Output the (x, y) coordinate of the center of the cell containing the given text.  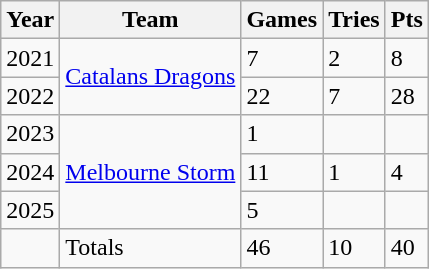
11 (282, 172)
4 (406, 172)
2022 (30, 96)
2023 (30, 134)
Games (282, 20)
Team (150, 20)
10 (354, 248)
2 (354, 58)
Tries (354, 20)
22 (282, 96)
2025 (30, 210)
Year (30, 20)
28 (406, 96)
46 (282, 248)
Melbourne Storm (150, 172)
5 (282, 210)
2021 (30, 58)
40 (406, 248)
2024 (30, 172)
Totals (150, 248)
Catalans Dragons (150, 77)
8 (406, 58)
Pts (406, 20)
